Determine the (X, Y) coordinate at the center of the cell enclosing the given text.  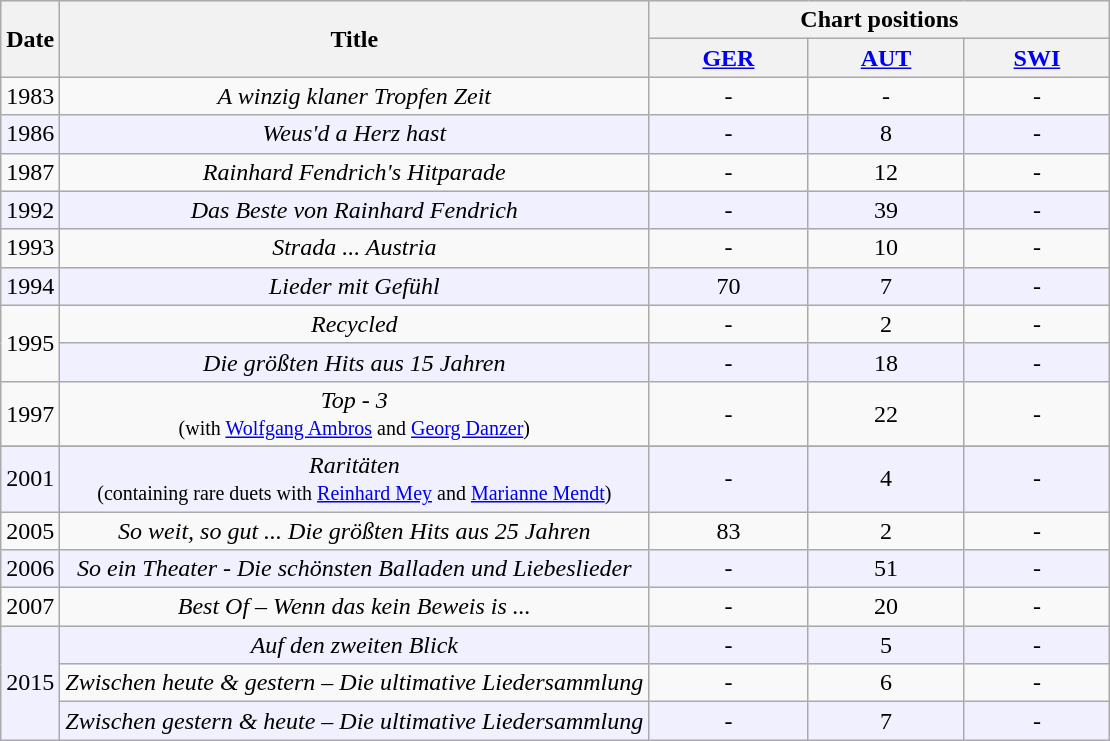
6 (886, 683)
5 (886, 645)
1986 (30, 134)
Das Beste von Rainhard Fendrich (354, 210)
Title (354, 39)
1994 (30, 286)
So weit, so gut ... Die größten Hits aus 25 Jahren (354, 531)
70 (728, 286)
2005 (30, 531)
83 (728, 531)
1995 (30, 343)
12 (886, 172)
Best Of – Wenn das kein Beweis is ... (354, 607)
18 (886, 362)
Zwischen heute & gestern – Die ultimative Liedersammlung (354, 683)
2001 (30, 478)
Strada ... Austria (354, 248)
39 (886, 210)
Chart positions (880, 20)
20 (886, 607)
Rainhard Fendrich's Hitparade (354, 172)
2007 (30, 607)
Zwischen gestern & heute – Die ultimative Liedersammlung (354, 721)
4 (886, 478)
GER (728, 58)
A winzig klaner Tropfen Zeit (354, 96)
So ein Theater - Die schönsten Balladen und Liebeslieder (354, 569)
22 (886, 414)
1993 (30, 248)
Die größten Hits aus 15 Jahren (354, 362)
1992 (30, 210)
Date (30, 39)
2015 (30, 683)
Top - 3 (with Wolfgang Ambros and Georg Danzer) (354, 414)
51 (886, 569)
8 (886, 134)
Raritäten (containing rare duets with Reinhard Mey and Marianne Mendt) (354, 478)
Lieder mit Gefühl (354, 286)
Weus'd a Herz hast (354, 134)
1983 (30, 96)
2006 (30, 569)
SWI (1037, 58)
1987 (30, 172)
10 (886, 248)
AUT (886, 58)
Recycled (354, 324)
1997 (30, 414)
Auf den zweiten Blick (354, 645)
